Search for the cell housing the specified text and yield its [x, y] center coordinate. 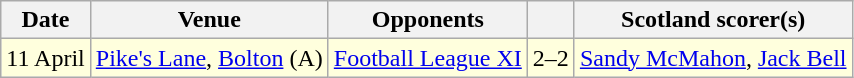
Date [46, 20]
Opponents [428, 20]
Sandy McMahon, Jack Bell [713, 58]
2–2 [550, 58]
11 April [46, 58]
Venue [209, 20]
Scotland scorer(s) [713, 20]
Football League XI [428, 58]
Pike's Lane, Bolton (A) [209, 58]
